Identify which cell holds the provided text, then report its (X, Y) central coordinate. 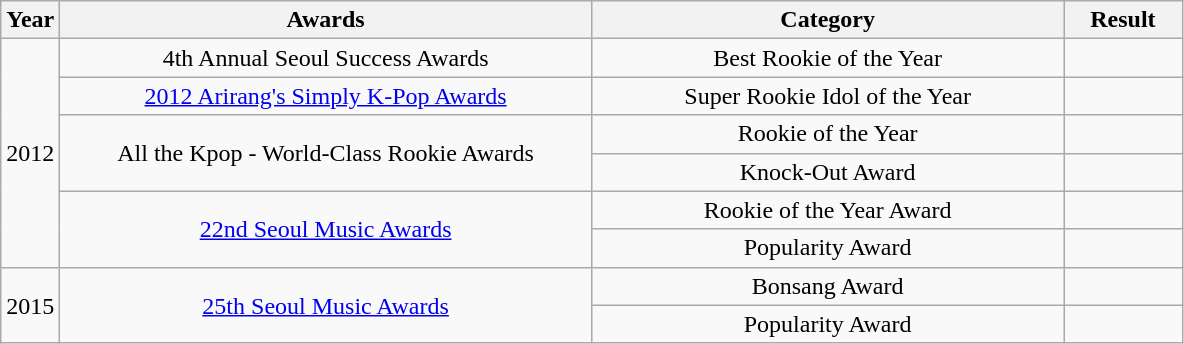
All the Kpop - World-Class Rookie Awards (326, 153)
Result (1123, 20)
Knock-Out Award (827, 172)
4th Annual Seoul Success Awards (326, 58)
2015 (30, 305)
22nd Seoul Music Awards (326, 229)
Best Rookie of the Year (827, 58)
2012 Arirang's Simply K-Pop Awards (326, 96)
2012 (30, 153)
Super Rookie Idol of the Year (827, 96)
Year (30, 20)
Category (827, 20)
25th Seoul Music Awards (326, 305)
Bonsang Award (827, 286)
Rookie of the Year Award (827, 210)
Awards (326, 20)
Rookie of the Year (827, 134)
